Return (X, Y) of the center of cell containing provided text 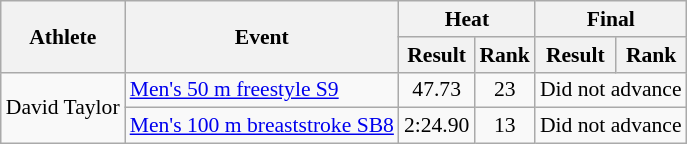
2:24.90 (436, 126)
Final (611, 19)
Heat (467, 19)
Athlete (63, 36)
Men's 100 m breaststroke SB8 (262, 126)
David Taylor (63, 108)
47.73 (436, 90)
Event (262, 36)
23 (504, 90)
Men's 50 m freestyle S9 (262, 90)
13 (504, 126)
